Locate the cell with the specified text and output its (x, y) center coordinate. 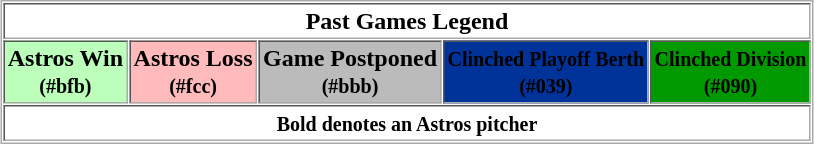
Clinched Playoff Berth (#039) (546, 72)
Past Games Legend (407, 21)
Astros Loss (#fcc) (193, 72)
Clinched Division (#090) (730, 72)
Astros Win (#bfb) (65, 72)
Game Postponed (#bbb) (350, 72)
Bold denotes an Astros pitcher (407, 123)
